Find where the given text appears and provide that cell's center as [X, Y] coordinate. 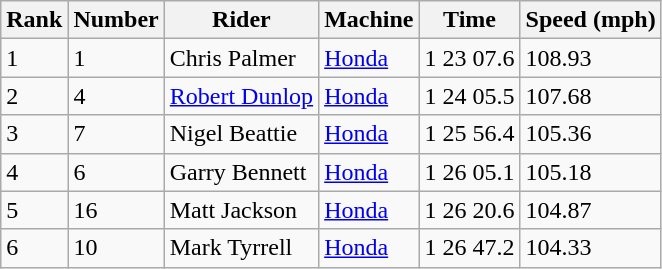
Machine [369, 20]
3 [34, 134]
1 26 47.2 [470, 248]
7 [116, 134]
16 [116, 210]
Chris Palmer [241, 58]
104.87 [590, 210]
10 [116, 248]
Number [116, 20]
2 [34, 96]
1 26 05.1 [470, 172]
1 26 20.6 [470, 210]
105.18 [590, 172]
Rider [241, 20]
Speed (mph) [590, 20]
5 [34, 210]
Nigel Beattie [241, 134]
Rank [34, 20]
107.68 [590, 96]
Robert Dunlop [241, 96]
105.36 [590, 134]
1 25 56.4 [470, 134]
108.93 [590, 58]
1 23 07.6 [470, 58]
104.33 [590, 248]
Matt Jackson [241, 210]
1 24 05.5 [470, 96]
Garry Bennett [241, 172]
Mark Tyrrell [241, 248]
Time [470, 20]
